Extract the [X, Y] coordinate from the center of the cell holding the provided text.  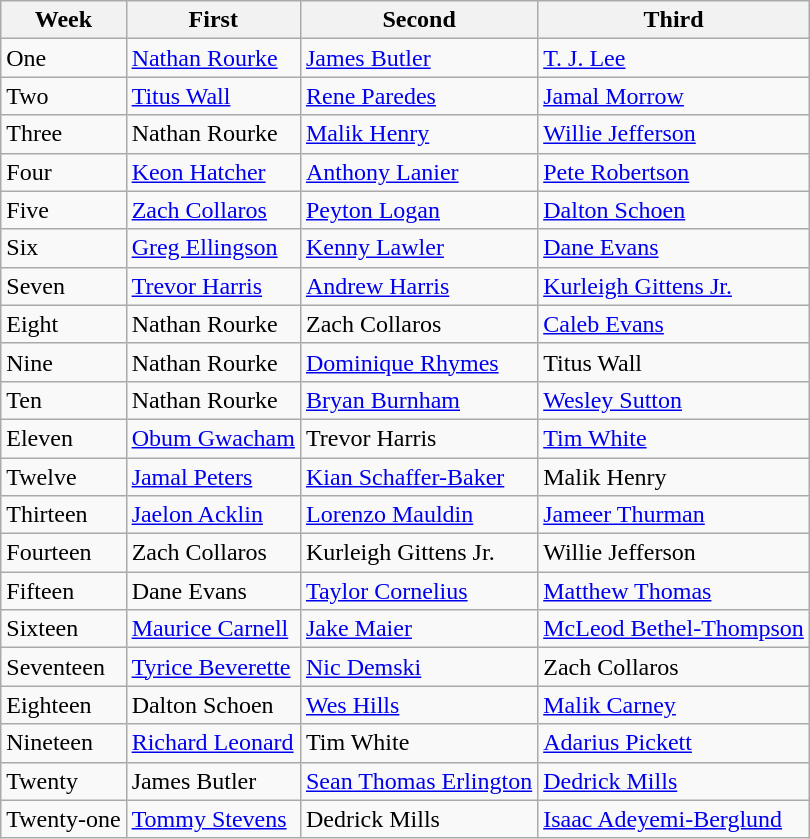
Rene Paredes [418, 96]
Nic Demski [418, 667]
Andrew Harris [418, 286]
Caleb Evans [674, 324]
Jake Maier [418, 629]
Nineteen [64, 743]
Five [64, 210]
Fifteen [64, 591]
Lorenzo Mauldin [418, 515]
Jamal Peters [213, 477]
Jaelon Acklin [213, 515]
Greg Ellingson [213, 248]
Fourteen [64, 553]
Sean Thomas Erlington [418, 781]
Isaac Adeyemi-Berglund [674, 819]
Jameer Thurman [674, 515]
Peyton Logan [418, 210]
Malik Carney [674, 705]
Obum Gwacham [213, 438]
Sixteen [64, 629]
Tyrice Beverette [213, 667]
Wes Hills [418, 705]
T. J. Lee [674, 58]
Pete Robertson [674, 172]
Kian Schaffer-Baker [418, 477]
Week [64, 20]
Adarius Pickett [674, 743]
Four [64, 172]
Thirteen [64, 515]
Dominique Rhymes [418, 362]
Twenty [64, 781]
Twenty-one [64, 819]
Taylor Cornelius [418, 591]
Seventeen [64, 667]
One [64, 58]
Six [64, 248]
Tommy Stevens [213, 819]
Eleven [64, 438]
Second [418, 20]
Wesley Sutton [674, 400]
Three [64, 134]
Kenny Lawler [418, 248]
Eighteen [64, 705]
Nine [64, 362]
Maurice Carnell [213, 629]
Jamal Morrow [674, 96]
Twelve [64, 477]
Bryan Burnham [418, 400]
Richard Leonard [213, 743]
Matthew Thomas [674, 591]
Anthony Lanier [418, 172]
Third [674, 20]
McLeod Bethel-Thompson [674, 629]
Ten [64, 400]
Two [64, 96]
First [213, 20]
Eight [64, 324]
Seven [64, 286]
Keon Hatcher [213, 172]
